From the cell containing the given text, extract its center point as [x, y] coordinate. 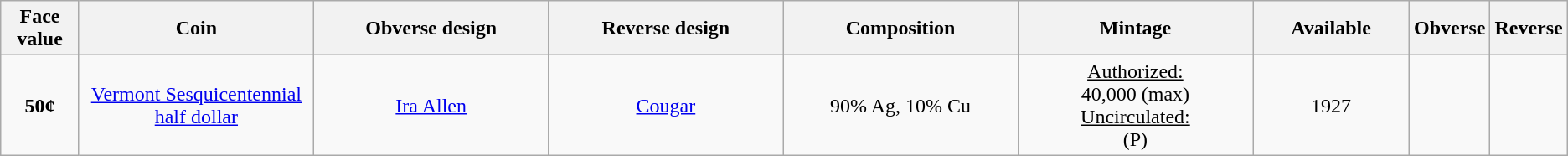
Obverse design [431, 29]
Authorized:40,000 (max)Uncirculated: (P) [1135, 106]
90% Ag, 10% Cu [900, 106]
Obverse [1450, 29]
Coin [196, 29]
Face value [40, 29]
Vermont Sesquicentennial half dollar [196, 106]
Available [1332, 29]
Mintage [1135, 29]
Composition [900, 29]
50¢ [40, 106]
Cougar [666, 106]
Reverse [1529, 29]
Reverse design [666, 29]
1927 [1332, 106]
Ira Allen [431, 106]
